Provide the [X, Y] coordinate of the cell's center where the given text is located.  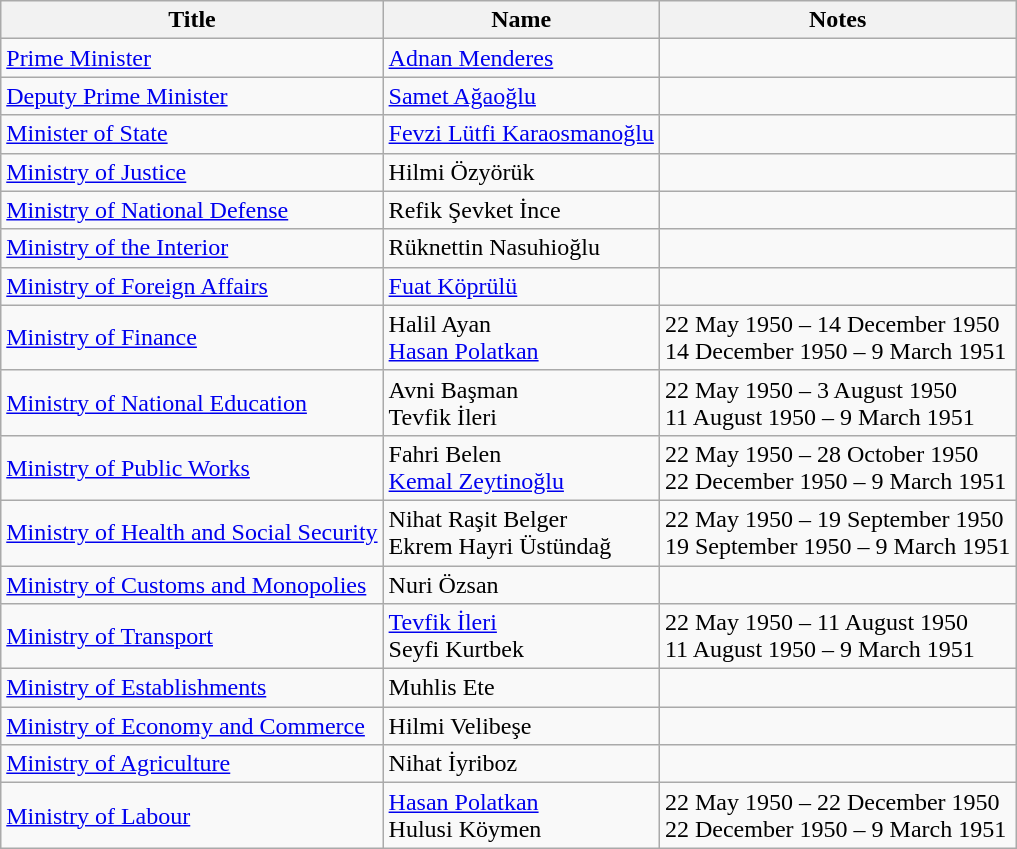
Fevzi Lütfi Karaosmanoğlu [521, 134]
Ministry of Labour [192, 816]
Minister of State [192, 134]
Ministry of Health and Social Security [192, 532]
Nihat İyriboz [521, 764]
Ministry of Establishments [192, 688]
22 May 1950 – 19 September 1950 19 September 1950 – 9 March 1951 [837, 532]
Ministry of National Defense [192, 210]
Hilmi Velibeşe [521, 726]
Ministry of Economy and Commerce [192, 726]
Ministry of National Education [192, 402]
Fuat Köprülü [521, 286]
22 May 1950 – 11 August 195011 August 1950 – 9 March 1951 [837, 636]
Deputy Prime Minister [192, 96]
22 May 1950 – 3 August 195011 August 1950 – 9 March 1951 [837, 402]
Ministry of Public Works [192, 468]
Muhlis Ete [521, 688]
Ministry of Agriculture [192, 764]
Hasan PolatkanHulusi Köymen [521, 816]
Fahri BelenKemal Zeytinoğlu [521, 468]
Name [521, 20]
Rüknettin Nasuhioğlu [521, 248]
Adnan Menderes [521, 58]
Refik Şevket İnce [521, 210]
Nihat Raşit BelgerEkrem Hayri Üstündağ [521, 532]
Prime Minister [192, 58]
Title [192, 20]
Ministry of Finance [192, 338]
Avni Başman Tevfik İleri [521, 402]
22 May 1950 – 14 December 195014 December 1950 – 9 March 1951 [837, 338]
Nuri Özsan [521, 585]
Ministry of Foreign Affairs [192, 286]
22 May 1950 – 28 October 195022 December 1950 – 9 March 1951 [837, 468]
Notes [837, 20]
Samet Ağaoğlu [521, 96]
Ministry of the Interior [192, 248]
Ministry of Transport [192, 636]
Hilmi Özyörük [521, 172]
Tevfik İleri Seyfi Kurtbek [521, 636]
Ministry of Customs and Monopolies [192, 585]
22 May 1950 – 22 December 195022 December 1950 – 9 March 1951 [837, 816]
Halil AyanHasan Polatkan [521, 338]
Ministry of Justice [192, 172]
